Determine the [X, Y] coordinate at the center of the cell enclosing the given text.  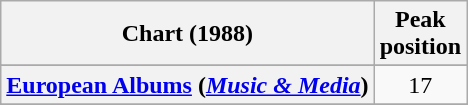
17 [420, 85]
Peakposition [420, 34]
European Albums (Music & Media) [188, 85]
Chart (1988) [188, 34]
